Scan for the cell matching the given text and deliver its (x, y) coordinate at center. 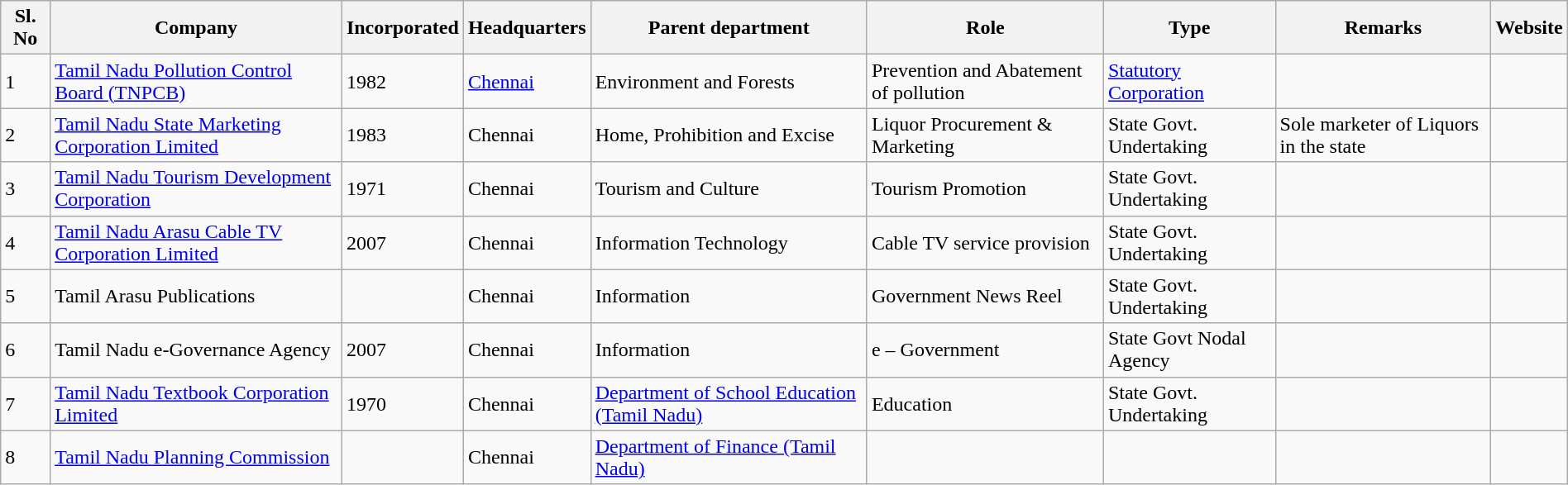
Department of School Education (Tamil Nadu) (729, 403)
Website (1529, 28)
Department of Finance (Tamil Nadu) (729, 458)
Tamil Nadu Arasu Cable TV Corporation Limited (197, 243)
Cable TV service provision (985, 243)
Tamil Arasu Publications (197, 296)
Sl. No (26, 28)
e – Government (985, 350)
Statutory Corporation (1189, 81)
6 (26, 350)
Remarks (1383, 28)
Tamil Nadu Planning Commission (197, 458)
Home, Prohibition and Excise (729, 136)
1982 (402, 81)
7 (26, 403)
Incorporated (402, 28)
Headquarters (527, 28)
Type (1189, 28)
Company (197, 28)
State Govt Nodal Agency (1189, 350)
Tamil Nadu e-Governance Agency (197, 350)
5 (26, 296)
Prevention and Abatement of pollution (985, 81)
2 (26, 136)
Tamil Nadu Tourism Development Corporation (197, 188)
Tamil Nadu Textbook Corporation Limited (197, 403)
Tamil Nadu State Marketing Corporation Limited (197, 136)
Parent department (729, 28)
Tamil Nadu Pollution Control Board (TNPCB) (197, 81)
Role (985, 28)
1983 (402, 136)
4 (26, 243)
Information Technology (729, 243)
1971 (402, 188)
8 (26, 458)
Sole marketer of Liquors in the state (1383, 136)
Environment and Forests (729, 81)
Education (985, 403)
Government News Reel (985, 296)
3 (26, 188)
Tourism and Culture (729, 188)
Tourism Promotion (985, 188)
1970 (402, 403)
Liquor Procurement & Marketing (985, 136)
1 (26, 81)
